Find where the given text appears and provide that cell's center as [X, Y] coordinate. 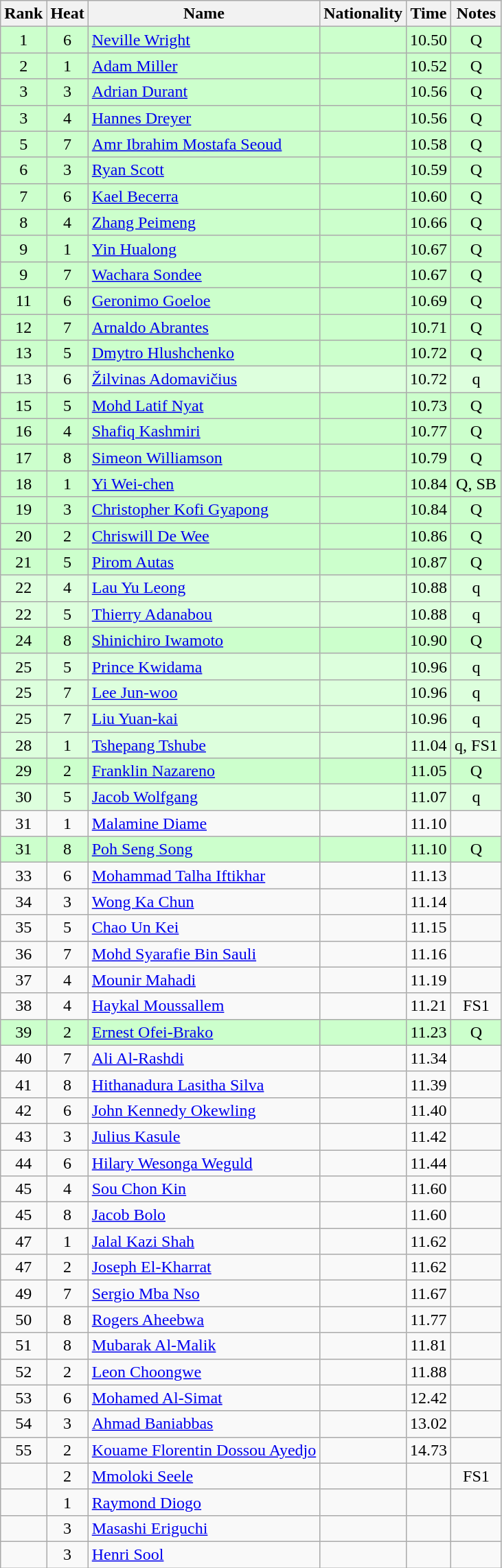
11.81 [429, 1346]
21 [23, 562]
10.73 [429, 406]
Masashi Eriguchi [204, 1528]
11.77 [429, 1320]
Geronimo Goeloe [204, 301]
43 [23, 1136]
Poh Seng Song [204, 850]
51 [23, 1346]
10.79 [429, 458]
11.19 [429, 980]
18 [23, 484]
15 [23, 406]
Shafiq Kashmiri [204, 432]
Neville Wright [204, 40]
Amr Ibrahim Mostafa Seoud [204, 144]
11.39 [429, 1084]
Ernest Ofei-Brako [204, 1032]
Adrian Durant [204, 92]
Wong Ka Chun [204, 902]
Heat [67, 14]
Lau Yu Leong [204, 588]
11.44 [429, 1163]
11.05 [429, 771]
11.13 [429, 876]
Jalal Kazi Shah [204, 1241]
36 [23, 954]
Nationality [363, 14]
52 [23, 1372]
20 [23, 536]
10.71 [429, 327]
Mohamed Al-Simat [204, 1398]
11.15 [429, 928]
42 [23, 1110]
11.34 [429, 1058]
17 [23, 458]
Kouame Florentin Dossou Ayedjo [204, 1450]
Leon Choongwe [204, 1372]
24 [23, 640]
Chriswill De Wee [204, 536]
54 [23, 1424]
50 [23, 1320]
39 [23, 1032]
10.87 [429, 562]
Ali Al-Rashdi [204, 1058]
10.86 [429, 536]
11 [23, 301]
11.14 [429, 902]
Haykal Moussallem [204, 1006]
11.16 [429, 954]
44 [23, 1163]
37 [23, 980]
11.88 [429, 1372]
John Kennedy Okewling [204, 1110]
Arnaldo Abrantes [204, 327]
Hithanadura Lasitha Silva [204, 1084]
13.02 [429, 1424]
Mubarak Al-Malik [204, 1346]
Shinichiro Iwamoto [204, 640]
Joseph El-Kharrat [204, 1267]
49 [23, 1294]
Jacob Wolfgang [204, 797]
Q, SB [477, 484]
38 [23, 1006]
Mounir Mahadi [204, 980]
33 [23, 876]
Henri Sool [204, 1554]
12 [23, 327]
53 [23, 1398]
Prince Kwidama [204, 666]
10.77 [429, 432]
40 [23, 1058]
Pirom Autas [204, 562]
12.42 [429, 1398]
10.59 [429, 170]
35 [23, 928]
11.67 [429, 1294]
Thierry Adanabou [204, 614]
Sou Chon Kin [204, 1189]
11.21 [429, 1006]
Time [429, 14]
Christopher Kofi Gyapong [204, 510]
Dmytro Hlushchenko [204, 353]
29 [23, 771]
Rogers Aheebwa [204, 1320]
Hannes Dreyer [204, 118]
Mohammad Talha Iftikhar [204, 876]
Hilary Wesonga Weguld [204, 1163]
Adam Miller [204, 66]
Malamine Diame [204, 823]
Mohd Latif Nyat [204, 406]
10.52 [429, 66]
Liu Yuan-kai [204, 718]
11.04 [429, 745]
10.60 [429, 196]
16 [23, 432]
Zhang Peimeng [204, 222]
41 [23, 1084]
Tshepang Tshube [204, 745]
Rank [23, 14]
10.90 [429, 640]
10.69 [429, 301]
11.23 [429, 1032]
10.66 [429, 222]
10.50 [429, 40]
Chao Un Kei [204, 928]
Simeon Williamson [204, 458]
Julius Kasule [204, 1136]
Žilvinas Adomavičius [204, 379]
Lee Jun-woo [204, 692]
Ryan Scott [204, 170]
Mmoloki Seele [204, 1476]
11.40 [429, 1110]
Yin Hualong [204, 248]
Mohd Syarafie Bin Sauli [204, 954]
28 [23, 745]
Notes [477, 14]
55 [23, 1450]
Kael Becerra [204, 196]
34 [23, 902]
Franklin Nazareno [204, 771]
Name [204, 14]
10.58 [429, 144]
14.73 [429, 1450]
Ahmad Baniabbas [204, 1424]
30 [23, 797]
Yi Wei-chen [204, 484]
11.07 [429, 797]
11.42 [429, 1136]
19 [23, 510]
Sergio Mba Nso [204, 1294]
q, FS1 [477, 745]
Raymond Diogo [204, 1502]
Wachara Sondee [204, 274]
Jacob Bolo [204, 1215]
